Find where the given text appears and provide that cell's center as (x, y) coordinate. 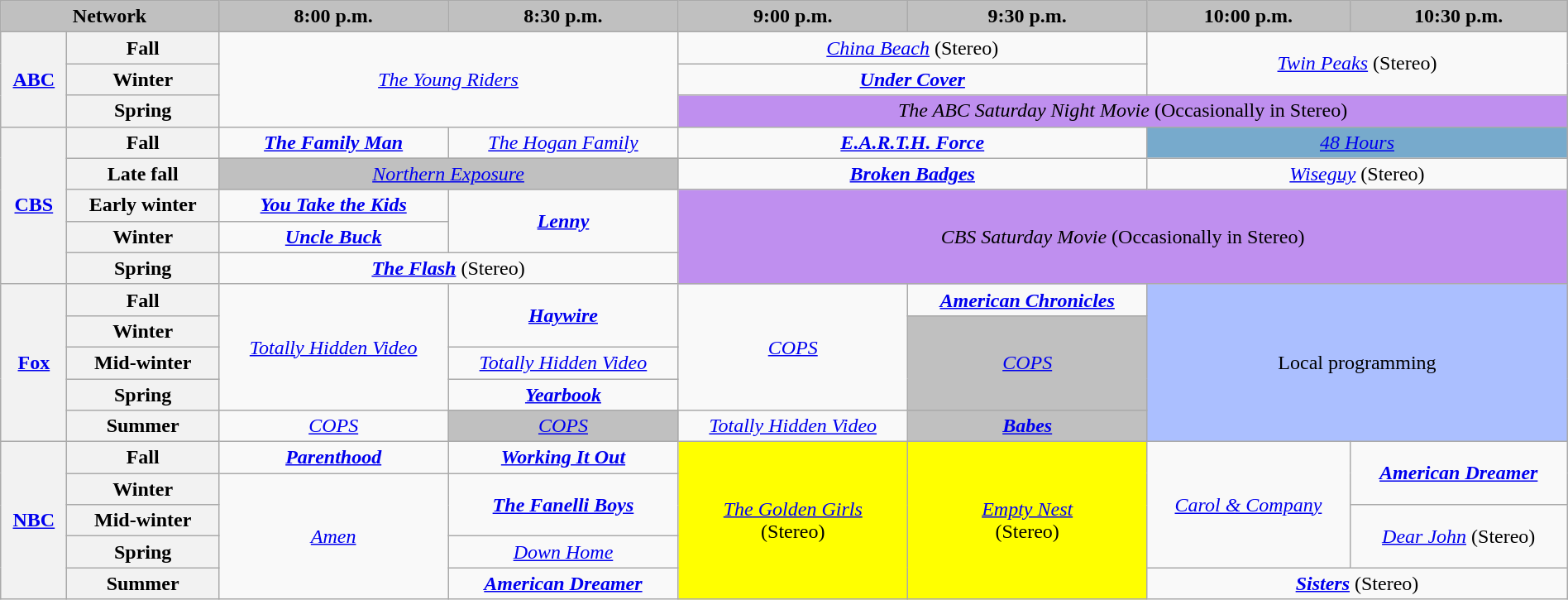
Under Cover (913, 79)
The Flash (Stereo) (448, 268)
Late fall (142, 174)
China Beach (Stereo) (913, 48)
Twin Peaks (Stereo) (1358, 64)
8:30 p.m. (563, 17)
Dear John (Stereo) (1459, 536)
9:00 p.m. (793, 17)
9:30 p.m. (1027, 17)
10:30 p.m. (1459, 17)
Fox (34, 362)
Local programming (1358, 362)
Network (110, 17)
10:00 p.m. (1249, 17)
CBS Saturday Movie (Occasionally in Stereo) (1123, 237)
Amen (333, 536)
Broken Badges (913, 174)
Early winter (142, 205)
Carol & Company (1249, 505)
Uncle Buck (333, 237)
The Golden Girls(Stereo) (793, 521)
The ABC Saturday Night Movie (Occasionally in Stereo) (1123, 111)
You Take the Kids (333, 205)
Babes (1027, 426)
Parenthood (333, 458)
Wiseguy (Stereo) (1358, 174)
Yearbook (563, 395)
48 Hours (1358, 142)
American Chronicles (1027, 300)
E.A.R.T.H. Force (913, 142)
Lenny (563, 221)
Working It Out (563, 458)
Northern Exposure (448, 174)
8:00 p.m. (333, 17)
CBS (34, 205)
NBC (34, 521)
The Fanelli Boys (563, 505)
Haywire (563, 315)
Empty Nest(Stereo) (1027, 521)
Down Home (563, 552)
The Young Riders (448, 79)
The Hogan Family (563, 142)
Sisters (Stereo) (1358, 583)
ABC (34, 79)
The Family Man (333, 142)
